Search for the cell housing the specified text and yield its (x, y) center coordinate. 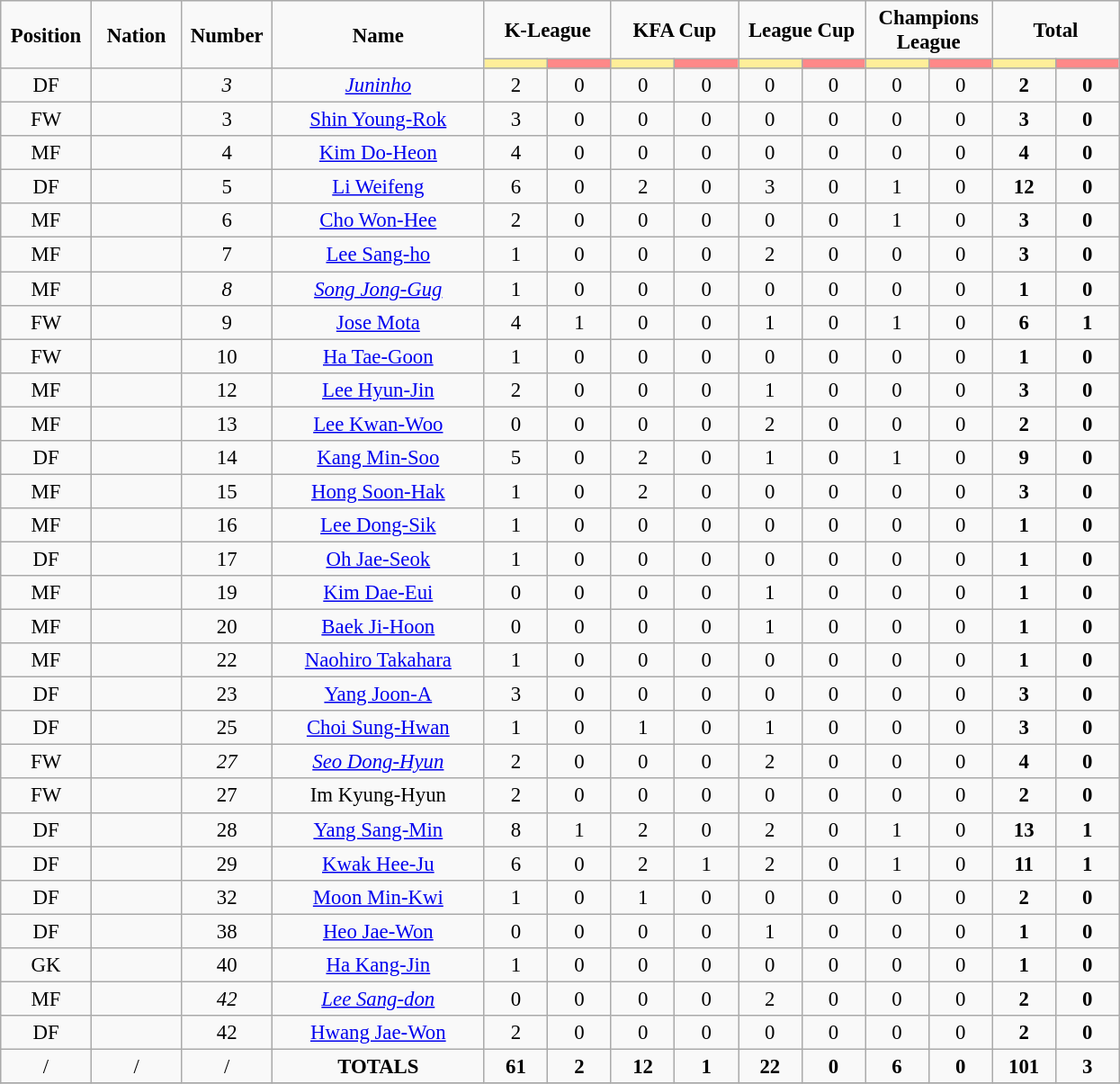
16 (227, 525)
Naohiro Takahara (379, 660)
KFA Cup (675, 31)
K-League (547, 31)
Name (379, 34)
Song Jong-Gug (379, 289)
Kim Do-Heon (379, 153)
Oh Jae-Seok (379, 559)
Lee Sang-don (379, 999)
Nation (137, 34)
29 (227, 864)
Lee Hyun-Jin (379, 390)
14 (227, 458)
7 (227, 255)
17 (227, 559)
Choi Sung-Hwan (379, 728)
Moon Min-Kwi (379, 897)
20 (227, 627)
Position (47, 34)
Lee Kwan-Woo (379, 424)
Heo Jae-Won (379, 931)
Kim Dae-Eui (379, 593)
Jose Mota (379, 322)
10 (227, 356)
40 (227, 965)
Lee Dong-Sik (379, 525)
Kang Min-Soo (379, 458)
38 (227, 931)
28 (227, 829)
Total (1056, 31)
Juninho (379, 85)
League Cup (801, 31)
Lee Sang-ho (379, 255)
Yang Sang-Min (379, 829)
Shin Young-Rok (379, 120)
15 (227, 491)
Cho Won-Hee (379, 220)
Number (227, 34)
11 (1024, 864)
Seo Dong-Hyun (379, 762)
TOTALS (379, 1066)
Kwak Hee-Ju (379, 864)
Ha Tae-Goon (379, 356)
32 (227, 897)
101 (1024, 1066)
23 (227, 694)
Champions League (928, 31)
Yang Joon-A (379, 694)
61 (516, 1066)
Li Weifeng (379, 187)
Ha Kang-Jin (379, 965)
Hong Soon-Hak (379, 491)
19 (227, 593)
Baek Ji-Hoon (379, 627)
25 (227, 728)
Im Kyung-Hyun (379, 796)
GK (47, 965)
Hwang Jae-Won (379, 1033)
